Detect which cell encompasses the target text, then output its [x, y] center coordinate. 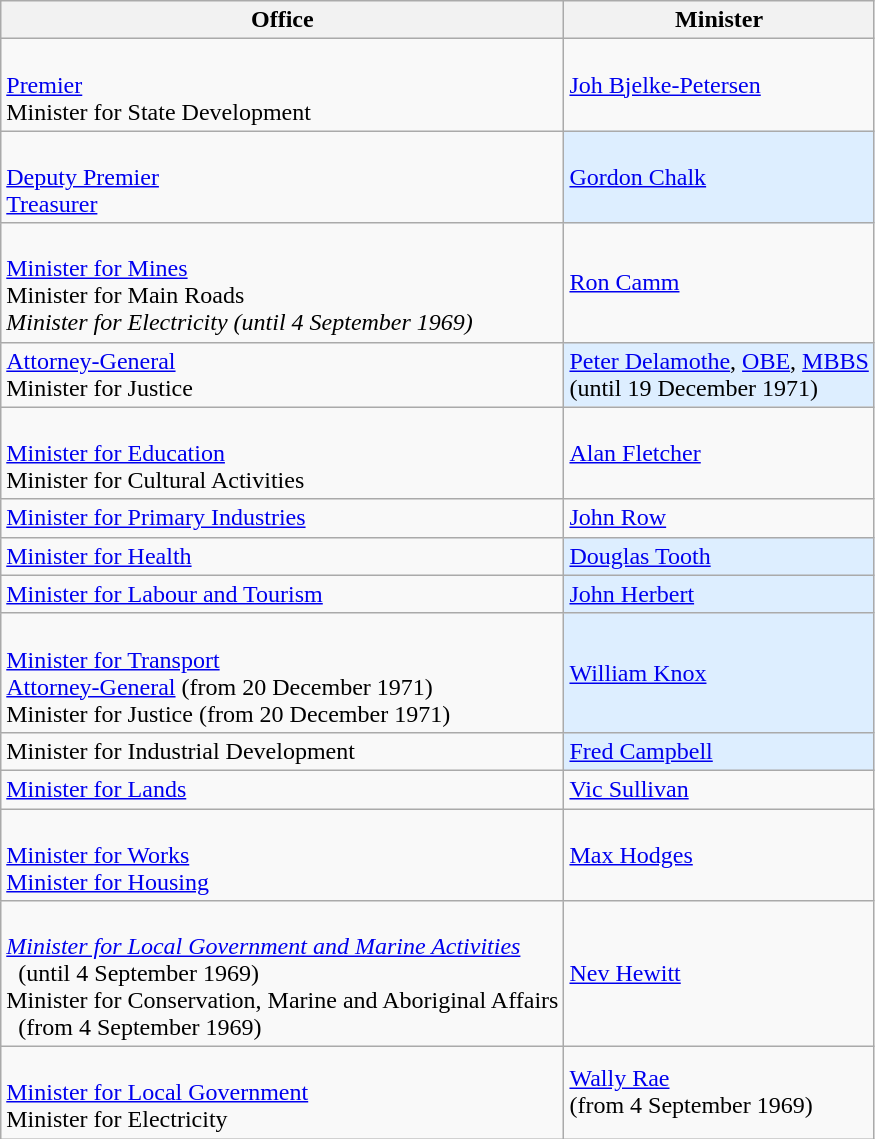
Peter Delamothe, OBE, MBBS(until 19 December 1971) [719, 374]
Wally Rae(from 4 September 1969) [719, 1093]
Minister for Mines Minister for Main Roads Minister for Electricity (until 4 September 1969) [282, 282]
Minister for Works Minister for Housing [282, 854]
Minister for Lands [282, 789]
Ron Camm [719, 282]
Vic Sullivan [719, 789]
William Knox [719, 672]
Deputy Premier Treasurer [282, 177]
Gordon Chalk [719, 177]
Joh Bjelke-Petersen [719, 85]
Max Hodges [719, 854]
Minister for Labour and Tourism [282, 594]
Minister for Education Minister for Cultural Activities [282, 453]
John Row [719, 518]
Douglas Tooth [719, 556]
Alan Fletcher [719, 453]
John Herbert [719, 594]
Minister for Industrial Development [282, 751]
Minister for Health [282, 556]
Office [282, 20]
Nev Hewitt [719, 974]
Minister for Primary Industries [282, 518]
Minister [719, 20]
Fred Campbell [719, 751]
Minister for Transport Attorney-General (from 20 December 1971) Minister for Justice (from 20 December 1971) [282, 672]
Attorney-GeneralMinister for Justice [282, 374]
Minister for Local Government Minister for Electricity [282, 1093]
Premier Minister for State Development [282, 85]
